Output the [X, Y] coordinate of the center of the cell containing the given text.  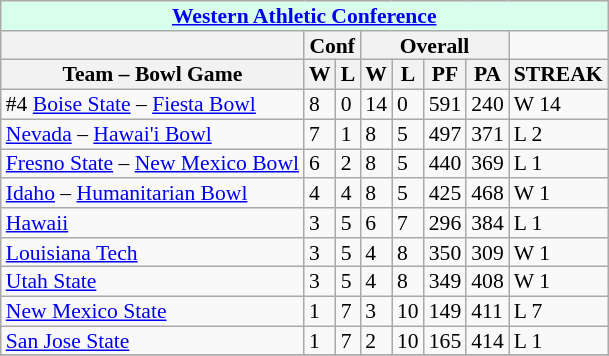
371 [488, 134]
Idaho – Humanitarian Bowl [152, 193]
L 2 [558, 134]
W 14 [558, 105]
Hawaii [152, 223]
STREAK [558, 75]
Conf [332, 46]
Fresno State – New Mexico Bowl [152, 164]
468 [488, 193]
408 [488, 282]
296 [446, 223]
149 [446, 312]
414 [488, 341]
440 [446, 164]
309 [488, 253]
350 [446, 253]
#4 Boise State – Fiesta Bowl [152, 105]
497 [446, 134]
349 [446, 282]
425 [446, 193]
PA [488, 75]
L 7 [558, 312]
Louisiana Tech [152, 253]
Nevada – Hawai'i Bowl [152, 134]
591 [446, 105]
165 [446, 341]
Team – Bowl Game [152, 75]
PF [446, 75]
San Jose State [152, 341]
Overall [434, 46]
369 [488, 164]
411 [488, 312]
384 [488, 223]
Western Athletic Conference [304, 16]
240 [488, 105]
14 [376, 105]
New Mexico State [152, 312]
Utah State [152, 282]
